Extract the (x, y) coordinate from the center of the cell holding the provided text.  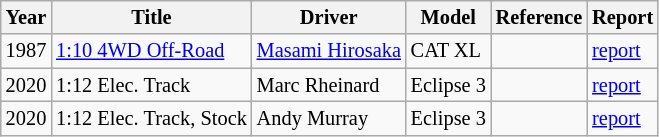
Model (448, 17)
1:12 Elec. Track, Stock (152, 118)
Marc Rheinard (329, 85)
Title (152, 17)
1987 (26, 51)
Driver (329, 17)
Report (622, 17)
1:10 4WD Off-Road (152, 51)
CAT XL (448, 51)
Andy Murray (329, 118)
Year (26, 17)
1:12 Elec. Track (152, 85)
Masami Hirosaka (329, 51)
Reference (539, 17)
